From the cell containing the given text, extract its center point as (x, y) coordinate. 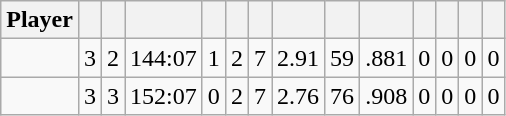
Player (40, 20)
2.91 (298, 58)
.908 (386, 96)
76 (342, 96)
152:07 (164, 96)
144:07 (164, 58)
59 (342, 58)
2.76 (298, 96)
1 (214, 58)
.881 (386, 58)
